From the cell containing the given text, extract its center point as (X, Y) coordinate. 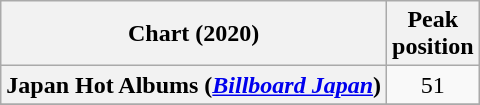
Peakposition (433, 34)
Japan Hot Albums (Billboard Japan) (194, 85)
51 (433, 85)
Chart (2020) (194, 34)
